Determine the (X, Y) coordinate at the center of the cell enclosing the given text.  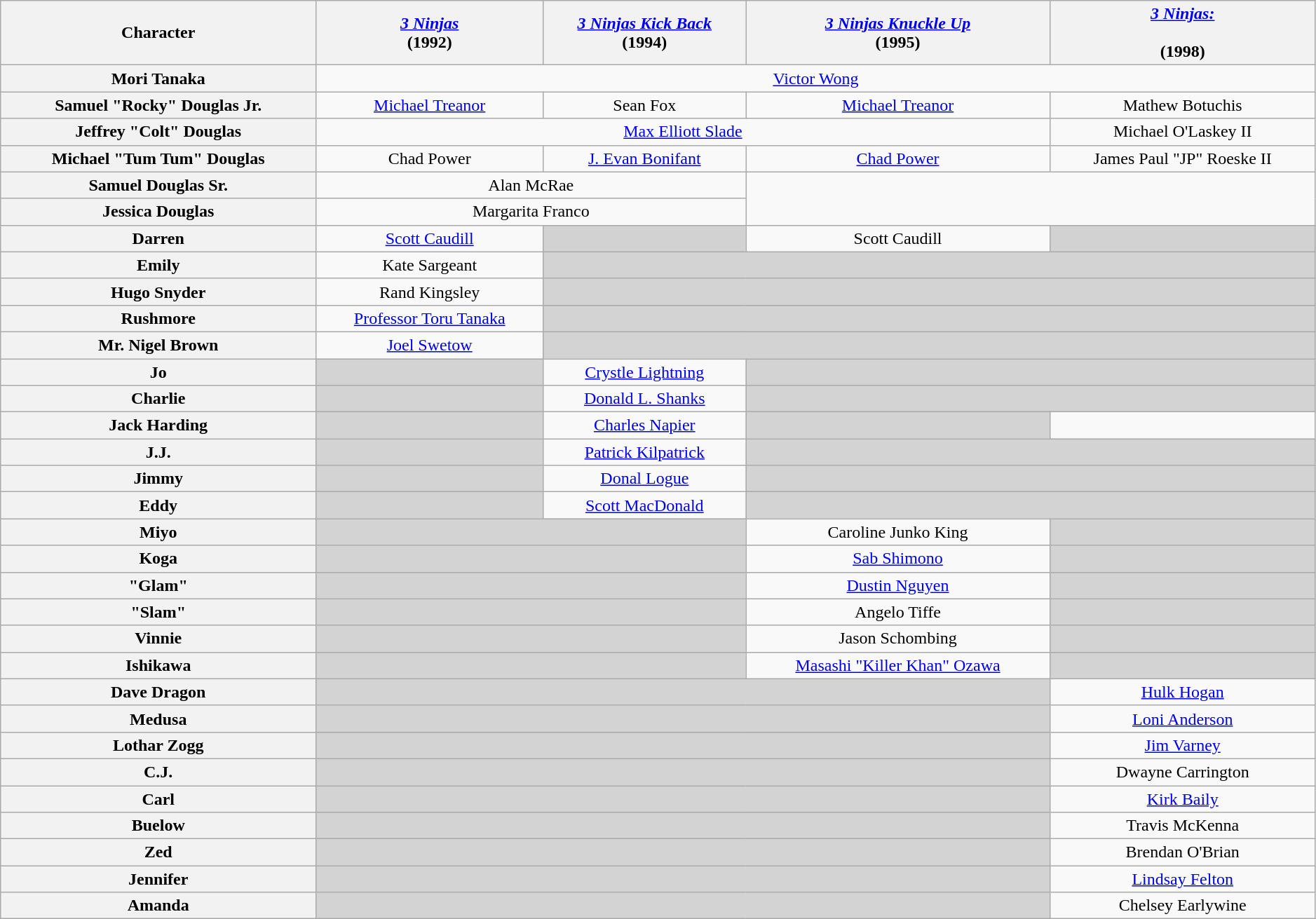
Lothar Zogg (158, 745)
Sean Fox (645, 105)
Jim Varney (1182, 745)
James Paul "JP" Roeske II (1182, 158)
Mr. Nigel Brown (158, 345)
Dwayne Carrington (1182, 772)
Hugo Snyder (158, 292)
Professor Toru Tanaka (430, 318)
Rushmore (158, 318)
Max Elliott Slade (683, 132)
Jeffrey "Colt" Douglas (158, 132)
Charlie (158, 399)
Margarita Franco (531, 212)
3 Ninjas:(1998) (1182, 33)
Carl (158, 798)
Chelsey Earlywine (1182, 906)
Scott MacDonald (645, 505)
Hulk Hogan (1182, 692)
Character (158, 33)
Angelo Tiffe (897, 612)
"Slam" (158, 612)
Mori Tanaka (158, 79)
Buelow (158, 826)
Alan McRae (531, 185)
Emily (158, 265)
Charles Napier (645, 426)
C.J. (158, 772)
Kirk Baily (1182, 798)
J. Evan Bonifant (645, 158)
Patrick Kilpatrick (645, 452)
Travis McKenna (1182, 826)
Sab Shimono (897, 559)
Samuel Douglas Sr. (158, 185)
Brendan O'Brian (1182, 852)
Jimmy (158, 479)
Loni Anderson (1182, 719)
J.J. (158, 452)
Ishikawa (158, 665)
Caroline Junko King (897, 532)
Michael O'Laskey II (1182, 132)
Zed (158, 852)
Kate Sargeant (430, 265)
3 Ninjas Knuckle Up(1995) (897, 33)
"Glam" (158, 585)
Donal Logue (645, 479)
Crystle Lightning (645, 372)
Jennifer (158, 879)
Dave Dragon (158, 692)
Lindsay Felton (1182, 879)
Koga (158, 559)
Joel Swetow (430, 345)
Michael "Tum Tum" Douglas (158, 158)
Rand Kingsley (430, 292)
Jo (158, 372)
Eddy (158, 505)
Samuel "Rocky" Douglas Jr. (158, 105)
Victor Wong (816, 79)
Dustin Nguyen (897, 585)
Mathew Botuchis (1182, 105)
Jason Schombing (897, 639)
Jessica Douglas (158, 212)
Medusa (158, 719)
Vinnie (158, 639)
Darren (158, 238)
Donald L. Shanks (645, 399)
Jack Harding (158, 426)
Miyo (158, 532)
3 Ninjas Kick Back(1994) (645, 33)
3 Ninjas(1992) (430, 33)
Masashi "Killer Khan" Ozawa (897, 665)
Amanda (158, 906)
